Detect which cell encompasses the target text, then output its (X, Y) center coordinate. 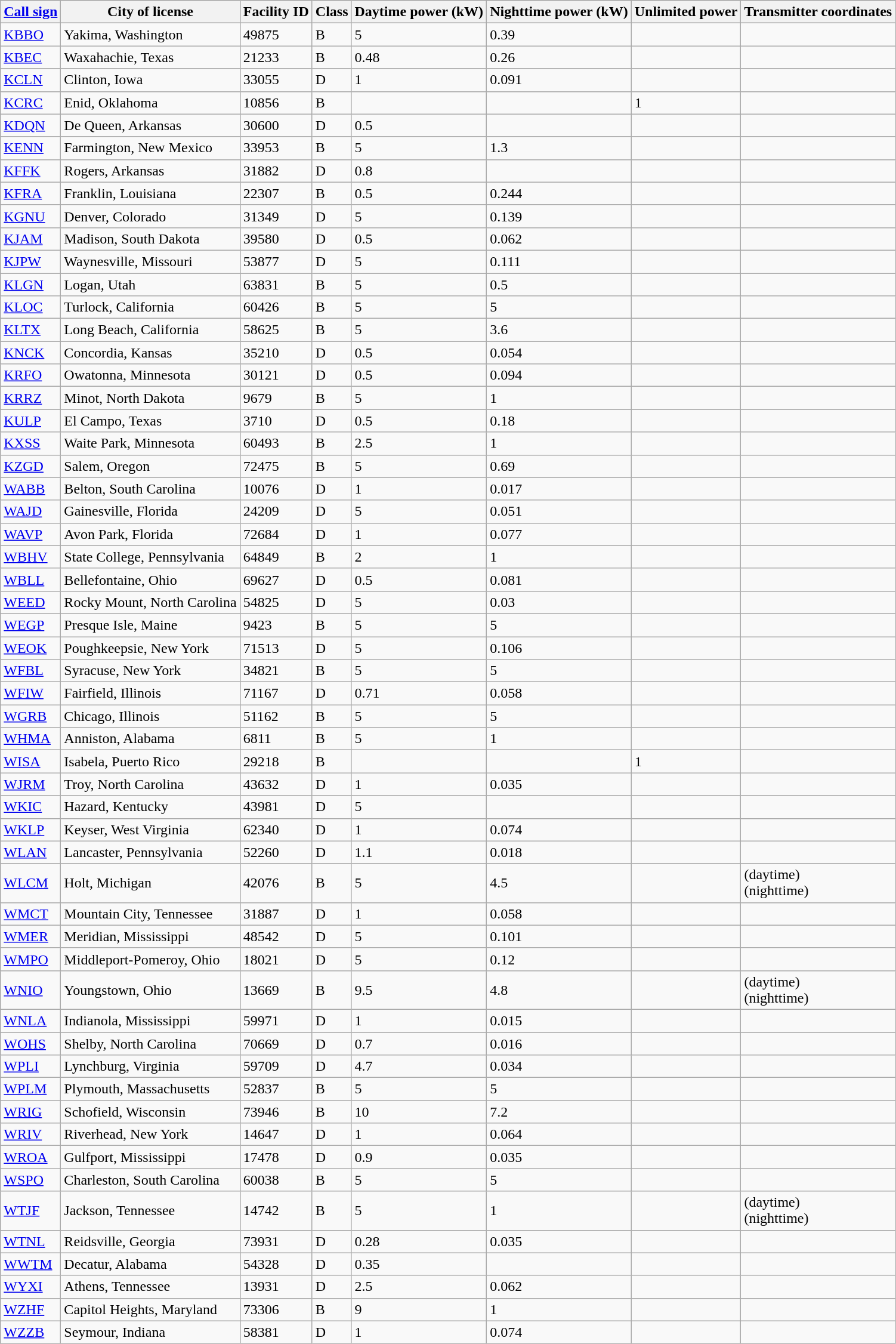
Concordia, Kansas (150, 353)
0.12 (560, 959)
WEOK (31, 648)
WTNL (31, 1241)
WTJF (31, 1210)
Charleston, South Carolina (150, 1180)
0.077 (560, 534)
KRFO (31, 375)
64849 (276, 557)
WKLP (31, 830)
59709 (276, 1066)
13931 (276, 1287)
7.2 (560, 1112)
Transmitter coordinates (818, 12)
0.71 (419, 693)
14742 (276, 1210)
WYXI (31, 1287)
Holt, Michigan (150, 883)
51162 (276, 716)
WSPO (31, 1180)
73946 (276, 1112)
70669 (276, 1044)
0.094 (560, 375)
De Queen, Arkansas (150, 125)
4.8 (560, 989)
Seymour, Indiana (150, 1332)
Decatur, Alabama (150, 1264)
0.48 (419, 57)
Troy, North Carolina (150, 784)
KCRC (31, 103)
Syracuse, New York (150, 671)
1.3 (560, 148)
3710 (276, 421)
WABB (31, 489)
33055 (276, 80)
Waynesville, Missouri (150, 261)
WMPO (31, 959)
Schofield, Wisconsin (150, 1112)
Enid, Oklahoma (150, 103)
13669 (276, 989)
WNIO (31, 989)
60426 (276, 307)
WFIW (31, 693)
29218 (276, 762)
KXSS (31, 443)
WPLM (31, 1089)
WGRB (31, 716)
Call sign (31, 12)
0.03 (560, 602)
WAVP (31, 534)
0.034 (560, 1066)
Yakima, Washington (150, 35)
City of license (150, 12)
31887 (276, 914)
73931 (276, 1241)
Capitol Heights, Maryland (150, 1309)
Keyser, West Virginia (150, 830)
72684 (276, 534)
Jackson, Tennessee (150, 1210)
Salem, Oregon (150, 466)
14647 (276, 1135)
60493 (276, 443)
KBEC (31, 57)
Middleport-Pomeroy, Ohio (150, 959)
Avon Park, Florida (150, 534)
69627 (276, 579)
0.28 (419, 1241)
Farmington, New Mexico (150, 148)
Hazard, Kentucky (150, 807)
Gainesville, Florida (150, 511)
Waxahachie, Texas (150, 57)
9423 (276, 625)
WFBL (31, 671)
WKIC (31, 807)
El Campo, Texas (150, 421)
0.26 (560, 57)
10856 (276, 103)
WHMA (31, 739)
0.35 (419, 1264)
52837 (276, 1089)
53877 (276, 261)
WPLI (31, 1066)
0.091 (560, 80)
Shelby, North Carolina (150, 1044)
Turlock, California (150, 307)
0.101 (560, 936)
4.7 (419, 1066)
Rocky Mount, North Carolina (150, 602)
KZGD (31, 466)
KNCK (31, 353)
WJRM (31, 784)
0.111 (560, 261)
0.39 (560, 35)
Riverhead, New York (150, 1135)
0.69 (560, 466)
0.8 (419, 171)
17478 (276, 1157)
WZHF (31, 1309)
58625 (276, 330)
Poughkeepsie, New York (150, 648)
KRRZ (31, 398)
9.5 (419, 989)
WRIG (31, 1112)
WBLL (31, 579)
Lancaster, Pennsylvania (150, 852)
18021 (276, 959)
WRIV (31, 1135)
0.139 (560, 216)
State College, Pennsylvania (150, 557)
Owatonna, Minnesota (150, 375)
KLGN (31, 285)
WISA (31, 762)
2 (419, 557)
0.7 (419, 1044)
Mountain City, Tennessee (150, 914)
6811 (276, 739)
Lynchburg, Virginia (150, 1066)
0.051 (560, 511)
Athens, Tennessee (150, 1287)
WZZB (31, 1332)
Fairfield, Illinois (150, 693)
KFFK (31, 171)
KLOC (31, 307)
34821 (276, 671)
73306 (276, 1309)
1.1 (419, 852)
WWTM (31, 1264)
WLAN (31, 852)
Anniston, Alabama (150, 739)
Long Beach, California (150, 330)
22307 (276, 193)
Indianola, Mississippi (150, 1021)
KENN (31, 148)
Class (332, 12)
0.016 (560, 1044)
WOHS (31, 1044)
WEGP (31, 625)
KJPW (31, 261)
KJAM (31, 239)
42076 (276, 883)
Youngstown, Ohio (150, 989)
KCLN (31, 80)
24209 (276, 511)
Unlimited power (686, 12)
Chicago, Illinois (150, 716)
WMER (31, 936)
WROA (31, 1157)
31882 (276, 171)
Minot, North Dakota (150, 398)
WEED (31, 602)
WAJD (31, 511)
0.18 (560, 421)
62340 (276, 830)
Presque Isle, Maine (150, 625)
WMCT (31, 914)
Clinton, Iowa (150, 80)
52260 (276, 852)
KULP (31, 421)
KGNU (31, 216)
KLTX (31, 330)
0.015 (560, 1021)
54825 (276, 602)
Madison, South Dakota (150, 239)
Reidsville, Georgia (150, 1241)
43981 (276, 807)
10 (419, 1112)
Isabela, Puerto Rico (150, 762)
Logan, Utah (150, 285)
0.054 (560, 353)
Meridian, Mississippi (150, 936)
10076 (276, 489)
Denver, Colorado (150, 216)
Gulfport, Mississippi (150, 1157)
48542 (276, 936)
0.064 (560, 1135)
33953 (276, 148)
0.017 (560, 489)
Bellefontaine, Ohio (150, 579)
KDQN (31, 125)
Franklin, Louisiana (150, 193)
Daytime power (kW) (419, 12)
21233 (276, 57)
Plymouth, Massachusetts (150, 1089)
30121 (276, 375)
72475 (276, 466)
3.6 (560, 330)
0.081 (560, 579)
Nighttime power (kW) (560, 12)
4.5 (560, 883)
9 (419, 1309)
WBHV (31, 557)
31349 (276, 216)
54328 (276, 1264)
KBBO (31, 35)
WLCM (31, 883)
71167 (276, 693)
58381 (276, 1332)
KFRA (31, 193)
39580 (276, 239)
Facility ID (276, 12)
30600 (276, 125)
0.9 (419, 1157)
35210 (276, 353)
Waite Park, Minnesota (150, 443)
WNLA (31, 1021)
0.244 (560, 193)
63831 (276, 285)
59971 (276, 1021)
49875 (276, 35)
71513 (276, 648)
9679 (276, 398)
60038 (276, 1180)
Belton, South Carolina (150, 489)
0.106 (560, 648)
43632 (276, 784)
0.018 (560, 852)
Rogers, Arkansas (150, 171)
